Provide the [X, Y] coordinate of the cell's center where the given text is located.  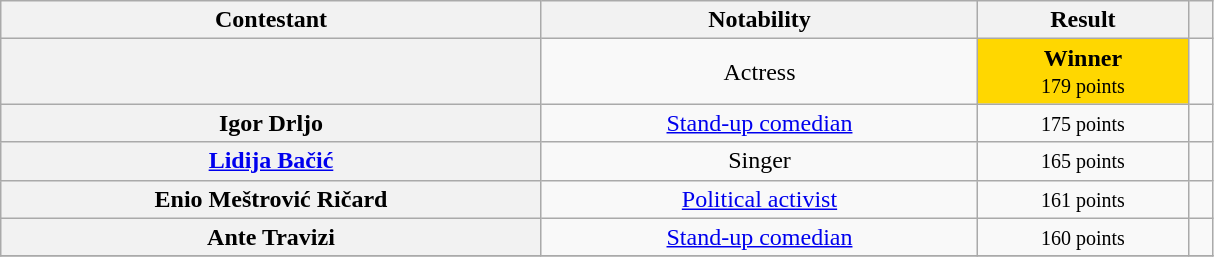
Enio Meštrović Ričard [271, 199]
161 points [1083, 199]
Igor Drljo [271, 123]
Actress [760, 72]
175 points [1083, 123]
160 points [1083, 237]
Political activist [760, 199]
Winner 179 points [1083, 72]
Lidija Bačić [271, 161]
Singer [760, 161]
Notability [760, 20]
Result [1083, 20]
Ante Travizi [271, 237]
Contestant [271, 20]
165 points [1083, 161]
